Extract the [x, y] coordinate from the center of the cell holding the provided text.  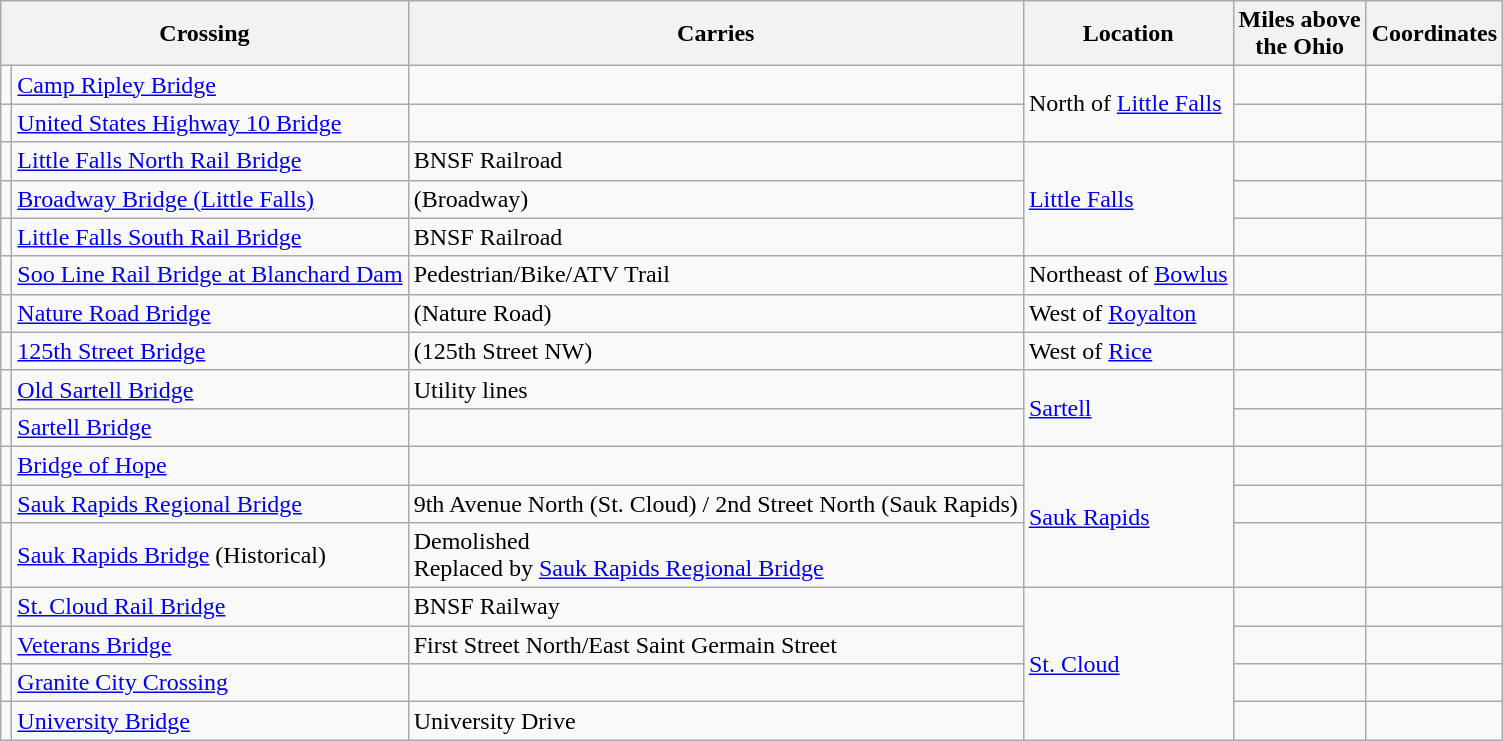
St. Cloud [1128, 664]
Carries [716, 34]
Location [1128, 34]
Pedestrian/Bike/ATV Trail [716, 275]
Veterans Bridge [210, 645]
Bridge of Hope [210, 465]
Sartell [1128, 408]
(Broadway) [716, 199]
West of Rice [1128, 351]
First Street North/East Saint Germain Street [716, 645]
Sauk Rapids Regional Bridge [210, 503]
Northeast of Bowlus [1128, 275]
9th Avenue North (St. Cloud) / 2nd Street North (Sauk Rapids) [716, 503]
Little Falls [1128, 199]
(125th Street NW) [716, 351]
University Drive [716, 721]
North of Little Falls [1128, 104]
Utility lines [716, 389]
125th Street Bridge [210, 351]
Broadway Bridge (Little Falls) [210, 199]
St. Cloud Rail Bridge [210, 607]
Crossing [204, 34]
Old Sartell Bridge [210, 389]
Sauk Rapids [1128, 516]
Sauk Rapids Bridge (Historical) [210, 556]
Camp Ripley Bridge [210, 85]
Miles abovethe Ohio [1300, 34]
Coordinates [1434, 34]
Little Falls South Rail Bridge [210, 237]
Sartell Bridge [210, 427]
Soo Line Rail Bridge at Blanchard Dam [210, 275]
West of Royalton [1128, 313]
University Bridge [210, 721]
Nature Road Bridge [210, 313]
United States Highway 10 Bridge [210, 123]
BNSF Railway [716, 607]
(Nature Road) [716, 313]
DemolishedReplaced by Sauk Rapids Regional Bridge [716, 556]
Granite City Crossing [210, 683]
Little Falls North Rail Bridge [210, 161]
